Provide the (X, Y) coordinate of the cell's center where the given text is located.  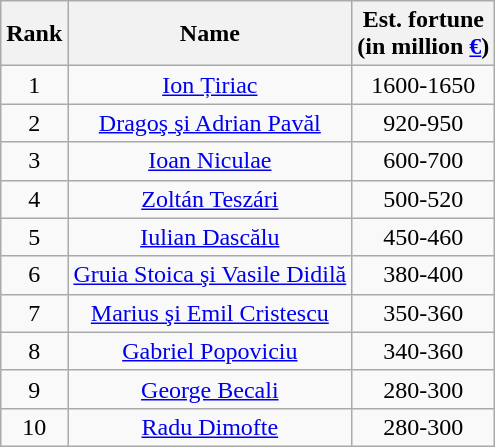
8 (34, 351)
1 (34, 85)
Dragoş şi Adrian Pavăl (210, 123)
1600-1650 (424, 85)
500-520 (424, 199)
4 (34, 199)
Name (210, 34)
Rank (34, 34)
5 (34, 237)
340-360 (424, 351)
Iulian Dascălu (210, 237)
Est. fortune(in million €) (424, 34)
9 (34, 389)
450-460 (424, 237)
Zoltán Teszári (210, 199)
Gabriel Popoviciu (210, 351)
920-950 (424, 123)
350-360 (424, 313)
10 (34, 427)
7 (34, 313)
Ion Țiriac (210, 85)
600-700 (424, 161)
Gruia Stoica şi Vasile Didilă (210, 275)
Radu Dimofte (210, 427)
380-400 (424, 275)
3 (34, 161)
6 (34, 275)
Ioan Niculae (210, 161)
2 (34, 123)
George Becali (210, 389)
Marius şi Emil Cristescu (210, 313)
